Provide the (x, y) coordinate of the cell's center where the given text is located.  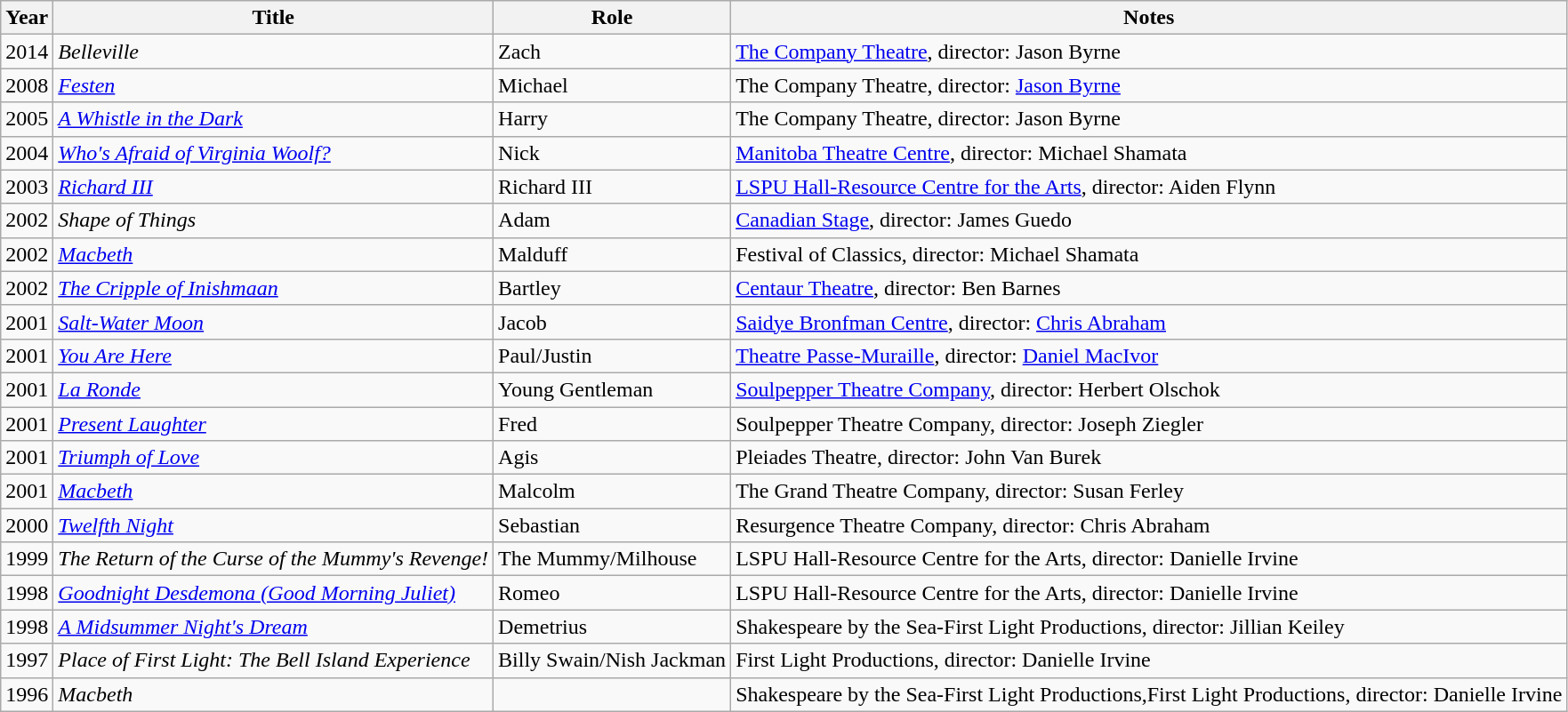
1997 (27, 660)
Festen (274, 85)
Year (27, 18)
Pleiades Theatre, director: John Van Burek (1149, 458)
Zach (612, 52)
2003 (27, 187)
2008 (27, 85)
Shakespeare by the Sea-First Light Productions,First Light Productions, director: Danielle Irvine (1149, 694)
LSPU Hall-Resource Centre for the Arts, director: Aiden Flynn (1149, 187)
Demetrius (612, 627)
Sebastian (612, 525)
Twelfth Night (274, 525)
Title (274, 18)
Bartley (612, 288)
Present Laughter (274, 424)
Place of First Light: The Bell Island Experience (274, 660)
Nick (612, 153)
Malcolm (612, 492)
2014 (27, 52)
Michael (612, 85)
Notes (1149, 18)
Paul/Justin (612, 356)
Festival of Classics, director: Michael Shamata (1149, 254)
Malduff (612, 254)
The Mummy/Milhouse (612, 559)
La Ronde (274, 389)
Goodnight Desdemona (Good Morning Juliet) (274, 593)
Fred (612, 424)
Soulpepper Theatre Company, director: Herbert Olschok (1149, 389)
Role (612, 18)
Romeo (612, 593)
A Midsummer Night's Dream (274, 627)
You Are Here (274, 356)
First Light Productions, director: Danielle Irvine (1149, 660)
Young Gentleman (612, 389)
Who's Afraid of Virginia Woolf? (274, 153)
Adam (612, 220)
2005 (27, 119)
The Grand Theatre Company, director: Susan Ferley (1149, 492)
Manitoba Theatre Centre, director: Michael Shamata (1149, 153)
Billy Swain/Nish Jackman (612, 660)
2000 (27, 525)
Salt-Water Moon (274, 322)
Jacob (612, 322)
Belleville (274, 52)
2004 (27, 153)
1996 (27, 694)
The Cripple of Inishmaan (274, 288)
Saidye Bronfman Centre, director: Chris Abraham (1149, 322)
Canadian Stage, director: James Guedo (1149, 220)
Shape of Things (274, 220)
A Whistle in the Dark (274, 119)
Theatre Passe-Muraille, director: Daniel MacIvor (1149, 356)
Triumph of Love (274, 458)
1999 (27, 559)
Shakespeare by the Sea-First Light Productions, director: Jillian Keiley (1149, 627)
Agis (612, 458)
Soulpepper Theatre Company, director: Joseph Ziegler (1149, 424)
The Return of the Curse of the Mummy's Revenge! (274, 559)
Centaur Theatre, director: Ben Barnes (1149, 288)
Resurgence Theatre Company, director: Chris Abraham (1149, 525)
Harry (612, 119)
